Scan for the cell matching the given text and deliver its [X, Y] coordinate at center. 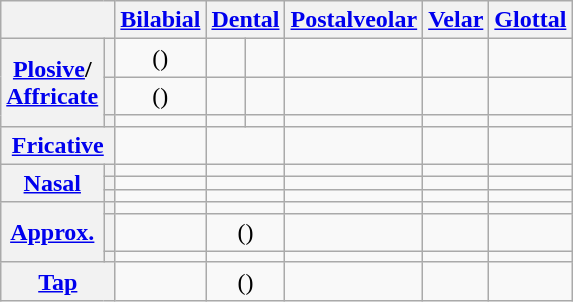
Approx. [52, 232]
Nasal [52, 183]
Velar [456, 20]
Dental [246, 20]
Postalveolar [354, 20]
Glottal [530, 20]
Plosive/Affricate [52, 82]
Fricative [58, 145]
Bilabial [160, 20]
Tap [58, 281]
